Locate the cell with the specified text and output its [x, y] center coordinate. 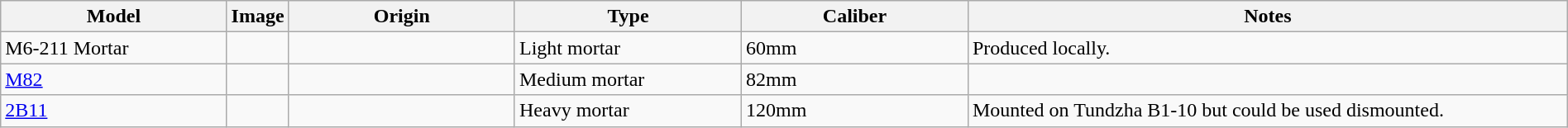
Heavy mortar [628, 111]
Mounted on Tundzha B1-10 but could be used dismounted. [1267, 111]
Notes [1267, 17]
Image [258, 17]
Model [114, 17]
Medium mortar [628, 79]
Origin [402, 17]
2B11 [114, 111]
Type [628, 17]
M82 [114, 79]
Caliber [855, 17]
82mm [855, 79]
Produced locally. [1267, 48]
Light mortar [628, 48]
60mm [855, 48]
120mm [855, 111]
M6-211 Mortar [114, 48]
